Capture the cell that displays the provided text and extract its (X, Y) central coordinate. 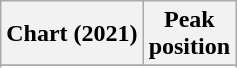
Peakposition (189, 34)
Chart (2021) (72, 34)
